From the cell containing the given text, extract its center point as [X, Y] coordinate. 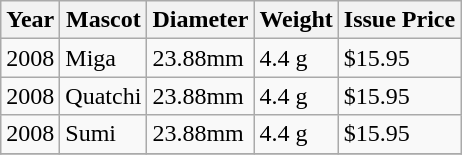
Diameter [200, 20]
Issue Price [399, 20]
Year [30, 20]
Miga [104, 58]
Weight [296, 20]
Sumi [104, 134]
Quatchi [104, 96]
Mascot [104, 20]
